Return the [X, Y] coordinate for the center point of the cell that contains the specified text.  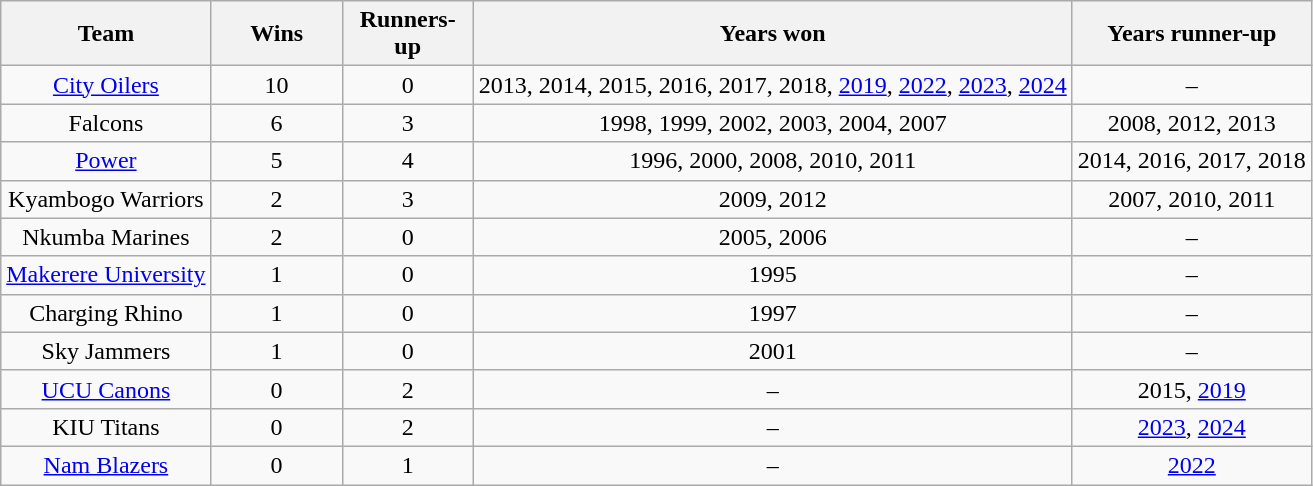
Wins [276, 34]
Charging Rhino [106, 313]
Sky Jammers [106, 351]
Team [106, 34]
Nkumba Marines [106, 237]
2022 [1192, 465]
1996, 2000, 2008, 2010, 2011 [772, 161]
Years runner-up [1192, 34]
10 [276, 85]
Kyambogo Warriors [106, 199]
1998, 1999, 2002, 2003, 2004, 2007 [772, 123]
1995 [772, 275]
Runners-up [408, 34]
2014, 2016, 2017, 2018 [1192, 161]
Years won [772, 34]
1997 [772, 313]
2023, 2024 [1192, 427]
Nam Blazers [106, 465]
Falcons [106, 123]
2008, 2012, 2013 [1192, 123]
4 [408, 161]
2005, 2006 [772, 237]
6 [276, 123]
City Oilers [106, 85]
KIU Titans [106, 427]
UCU Canons [106, 389]
2009, 2012 [772, 199]
Makerere University [106, 275]
Power [106, 161]
5 [276, 161]
2001 [772, 351]
2013, 2014, 2015, 2016, 2017, 2018, 2019, 2022, 2023, 2024 [772, 85]
2007, 2010, 2011 [1192, 199]
2015, 2019 [1192, 389]
